Identify which cell holds the provided text, then report its (x, y) central coordinate. 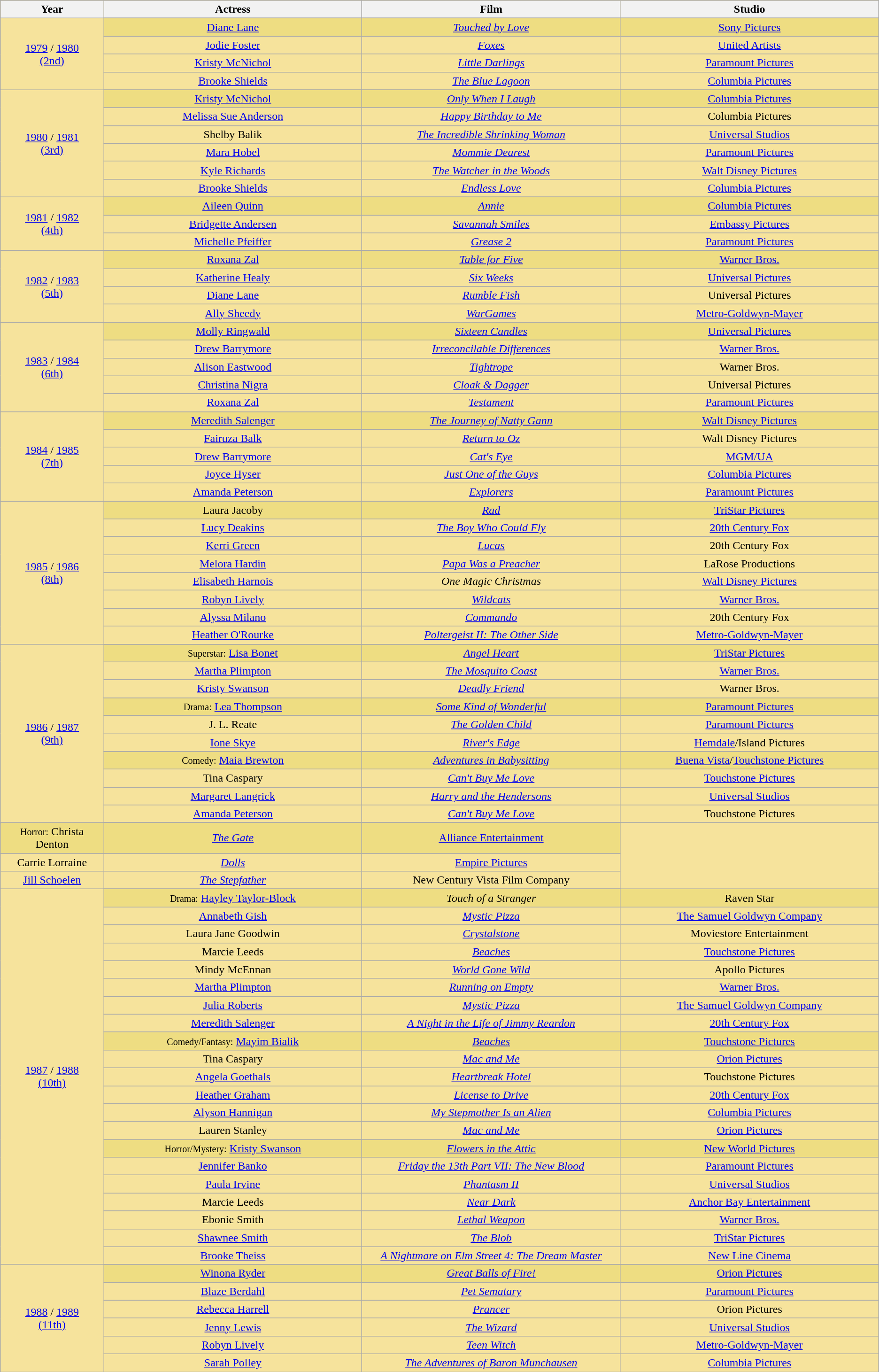
1987 / 1988(10th) (52, 1077)
Crystalstone (491, 934)
Mindy McEnnan (233, 969)
Brooke Theiss (233, 1256)
Joyce Hyser (233, 474)
Deadly Friend (491, 689)
New World Pictures (749, 1148)
Winona Ryder (233, 1273)
Laura Jacoby (233, 510)
Endless Love (491, 188)
Drama: Hayley Taylor-Block (233, 898)
Sixteen Candles (491, 331)
Mara Hobel (233, 152)
Dolls (233, 862)
Rumble Fish (491, 295)
1979 / 1980(2nd) (52, 54)
Jenny Lewis (233, 1327)
Sarah Polley (233, 1363)
Return to Oz (491, 438)
1985 / 1986(8th) (52, 572)
World Gone Wild (491, 969)
The Journey of Natty Gann (491, 420)
Heartbreak Hotel (491, 1077)
Touched by Love (491, 27)
Happy Birthday to Me (491, 116)
Savannah Smiles (491, 224)
Flowers in the Attic (491, 1148)
Harry and the Hendersons (491, 796)
Alyssa Milano (233, 617)
River's Edge (491, 742)
Film (491, 9)
Katherine Healy (233, 278)
Alliance Entertainment (491, 838)
LaRose Productions (749, 564)
Carrie Lorraine (52, 862)
The Gate (233, 838)
Jennifer Banko (233, 1166)
1988 / 1989(11th) (52, 1318)
The Golden Child (491, 724)
The Blue Lagoon (491, 81)
Heather O'Rourke (233, 635)
Wildcats (491, 599)
Annabeth Gish (233, 916)
New Line Cinema (749, 1256)
Aileen Quinn (233, 206)
1982 / 1983(5th) (52, 287)
1983 / 1984(6th) (52, 367)
Commando (491, 617)
Near Dark (491, 1202)
My Stepmother Is an Alien (491, 1113)
The Watcher in the Woods (491, 170)
Annie (491, 206)
The Stepfather (233, 880)
Cat's Eye (491, 456)
A Night in the Life of Jimmy Reardon (491, 1023)
Explorers (491, 492)
Shawnee Smith (233, 1238)
Great Balls of Fire! (491, 1273)
Embassy Pictures (749, 224)
Running on Empty (491, 987)
Foxes (491, 45)
Laura Jane Goodwin (233, 934)
Ione Skye (233, 742)
The Adventures of Baron Munchausen (491, 1363)
Horror/Mystery: Kristy Swanson (233, 1148)
Buena Vista/Touchstone Pictures (749, 760)
Superstar: Lisa Bonet (233, 653)
1980 / 1981(3rd) (52, 143)
Only When I Laugh (491, 99)
Lethal Weapon (491, 1220)
Jill Schoelen (52, 880)
Phantasm II (491, 1184)
Year (52, 9)
Angel Heart (491, 653)
Mommie Dearest (491, 152)
Lucy Deakins (233, 528)
New Century Vista Film Company (491, 880)
Melissa Sue Anderson (233, 116)
Just One of the Guys (491, 474)
Kristy Swanson (233, 689)
Apollo Pictures (749, 969)
1986 / 1987(9th) (52, 734)
Molly Ringwald (233, 331)
Rebecca Harrell (233, 1309)
Hemdale/Island Pictures (749, 742)
Fairuza Balk (233, 438)
Ebonie Smith (233, 1220)
WarGames (491, 313)
Table for Five (491, 260)
Tightrope (491, 367)
Studio (749, 9)
Touch of a Stranger (491, 898)
Elisabeth Harnois (233, 581)
Lauren Stanley (233, 1131)
Poltergeist II: The Other Side (491, 635)
Shelby Balik (233, 134)
A Nightmare on Elm Street 4: The Dream Master (491, 1256)
Adventures in Babysitting (491, 760)
Little Darlings (491, 63)
Empire Pictures (491, 862)
Heather Graham (233, 1095)
Melora Hardin (233, 564)
The Blob (491, 1238)
Blaze Berdahl (233, 1291)
1981 / 1982(4th) (52, 224)
MGM/UA (749, 456)
The Mosquito Coast (491, 671)
Margaret Langrick (233, 796)
Horror: Christa Denton (52, 838)
Comedy/Fantasy: Mayim Bialik (233, 1041)
Irreconcilable Differences (491, 349)
Teen Witch (491, 1345)
The Boy Who Could Fly (491, 528)
J. L. Reate (233, 724)
Anchor Bay Entertainment (749, 1202)
Kerri Green (233, 546)
Some Kind of Wonderful (491, 706)
Raven Star (749, 898)
Grease 2 (491, 242)
United Artists (749, 45)
Prancer (491, 1309)
Bridgette Andersen (233, 224)
Pet Sematary (491, 1291)
Papa Was a Preacher (491, 564)
Julia Roberts (233, 1005)
Rad (491, 510)
Friday the 13th Part VII: The New Blood (491, 1166)
Sony Pictures (749, 27)
Lucas (491, 546)
Cloak & Dagger (491, 385)
1984 / 1985(7th) (52, 456)
The Incredible Shrinking Woman (491, 134)
License to Drive (491, 1095)
The Wizard (491, 1327)
Michelle Pfeiffer (233, 242)
Six Weeks (491, 278)
Moviestore Entertainment (749, 934)
Ally Sheedy (233, 313)
Christina Nigra (233, 385)
Comedy: Maia Brewton (233, 760)
One Magic Christmas (491, 581)
Angela Goethals (233, 1077)
Kyle Richards (233, 170)
Drama: Lea Thompson (233, 706)
Alyson Hannigan (233, 1113)
Testament (491, 403)
Paula Irvine (233, 1184)
Alison Eastwood (233, 367)
Actress (233, 9)
Jodie Foster (233, 45)
